Pinpoint the cell where the given text exists, returning its (x, y) midpoint coordinate. 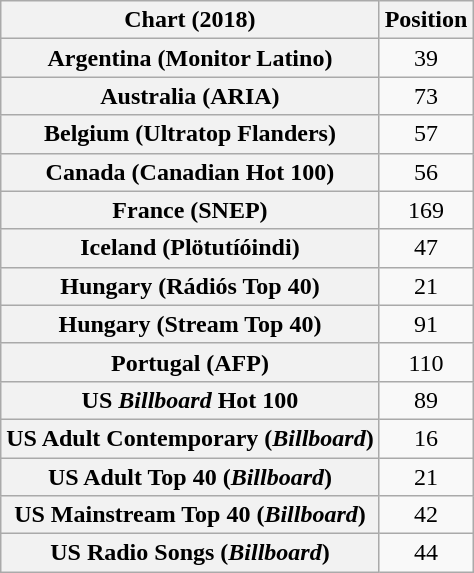
US Adult Contemporary (Billboard) (190, 438)
73 (426, 96)
110 (426, 362)
US Billboard Hot 100 (190, 400)
91 (426, 324)
France (SNEP) (190, 210)
89 (426, 400)
169 (426, 210)
44 (426, 553)
Hungary (Stream Top 40) (190, 324)
57 (426, 134)
Portugal (AFP) (190, 362)
Hungary (Rádiós Top 40) (190, 286)
Canada (Canadian Hot 100) (190, 172)
US Mainstream Top 40 (Billboard) (190, 515)
42 (426, 515)
Position (426, 20)
16 (426, 438)
US Radio Songs (Billboard) (190, 553)
Iceland (Plötutíóindi) (190, 248)
56 (426, 172)
US Adult Top 40 (Billboard) (190, 477)
47 (426, 248)
Australia (ARIA) (190, 96)
Chart (2018) (190, 20)
Argentina (Monitor Latino) (190, 58)
39 (426, 58)
Belgium (Ultratop Flanders) (190, 134)
